Determine the (x, y) coordinate at the center of the cell enclosing the given text.  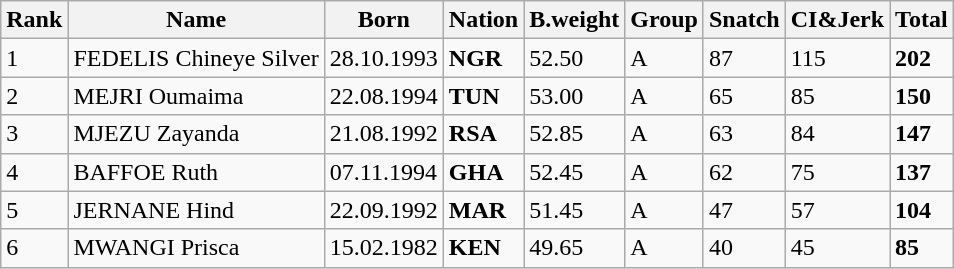
2 (34, 96)
B.weight (574, 20)
MWANGI Prisca (196, 248)
84 (837, 134)
52.85 (574, 134)
NGR (483, 58)
63 (744, 134)
JERNANE Hind (196, 210)
RSA (483, 134)
KEN (483, 248)
3 (34, 134)
5 (34, 210)
Group (664, 20)
07.11.1994 (384, 172)
CI&Jerk (837, 20)
22.08.1994 (384, 96)
MAR (483, 210)
104 (922, 210)
FEDELIS Chineye Silver (196, 58)
BAFFOE Ruth (196, 172)
47 (744, 210)
28.10.1993 (384, 58)
GHA (483, 172)
4 (34, 172)
52.50 (574, 58)
137 (922, 172)
62 (744, 172)
202 (922, 58)
53.00 (574, 96)
147 (922, 134)
21.08.1992 (384, 134)
Rank (34, 20)
Born (384, 20)
75 (837, 172)
Nation (483, 20)
6 (34, 248)
65 (744, 96)
MEJRI Oumaima (196, 96)
150 (922, 96)
MJEZU Zayanda (196, 134)
1 (34, 58)
115 (837, 58)
Snatch (744, 20)
57 (837, 210)
49.65 (574, 248)
15.02.1982 (384, 248)
45 (837, 248)
TUN (483, 96)
22.09.1992 (384, 210)
Total (922, 20)
52.45 (574, 172)
Name (196, 20)
87 (744, 58)
51.45 (574, 210)
40 (744, 248)
